Return the [x, y] coordinate for the center point of the cell that contains the specified text.  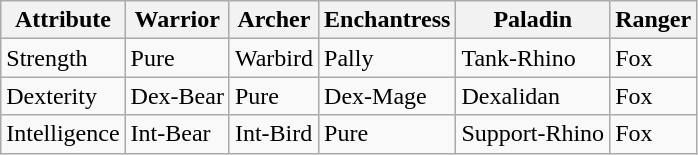
Attribute [63, 20]
Dex-Mage [388, 96]
Strength [63, 58]
Int-Bird [274, 134]
Dexalidan [533, 96]
Int-Bear [177, 134]
Enchantress [388, 20]
Dexterity [63, 96]
Paladin [533, 20]
Support-Rhino [533, 134]
Ranger [654, 20]
Warbird [274, 58]
Archer [274, 20]
Warrior [177, 20]
Dex-Bear [177, 96]
Pally [388, 58]
Intelligence [63, 134]
Tank-Rhino [533, 58]
